Return [x, y] of the center of cell containing provided text 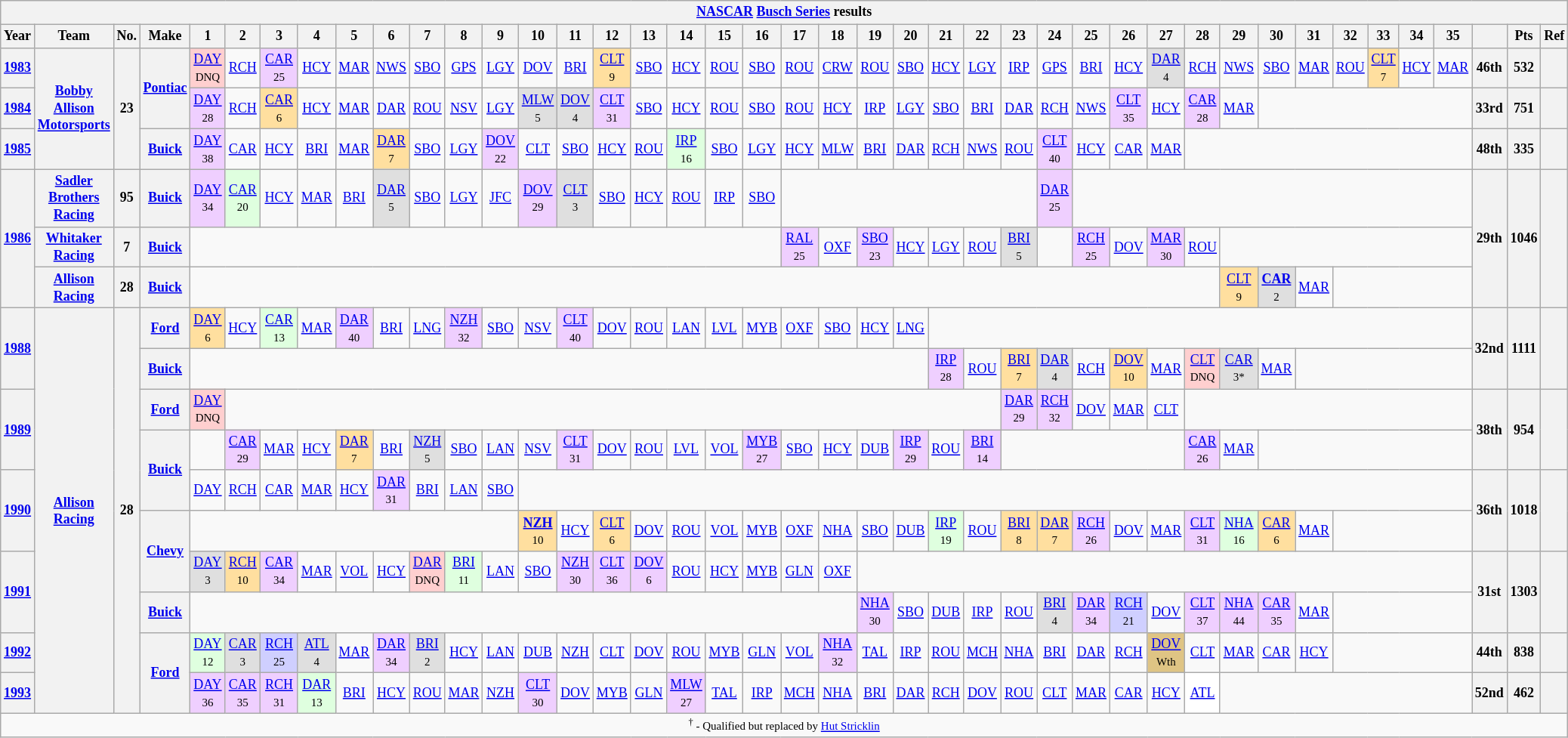
NZH5 [427, 450]
DAR40 [354, 329]
48th [1489, 149]
DOV4 [576, 109]
CLT37 [1202, 612]
BRI7 [1019, 369]
34 [1417, 36]
Sadler Brothers Racing [74, 198]
1303 [1524, 592]
32 [1350, 36]
954 [1524, 429]
33 [1384, 36]
13 [649, 36]
29 [1239, 36]
27 [1166, 36]
32nd [1489, 349]
22 [983, 36]
1985 [18, 149]
SBO23 [875, 247]
33rd [1489, 109]
DAR31 [391, 490]
DAY12 [208, 653]
5 [354, 36]
14 [686, 36]
35 [1453, 36]
52nd [1489, 693]
DAY36 [208, 693]
1991 [18, 592]
1993 [18, 693]
DAY3 [208, 572]
15 [724, 36]
CAR2 [1276, 288]
8 [464, 36]
CLT7 [1384, 68]
18 [837, 36]
DAR13 [316, 693]
ATL [1202, 693]
12 [612, 36]
NHA32 [837, 653]
CAR20 [243, 198]
30 [1276, 36]
DAY38 [208, 149]
MLW5 [538, 109]
MLW [837, 149]
DAR29 [1019, 409]
RCH31 [279, 693]
1988 [18, 349]
CLT30 [538, 693]
4 [316, 36]
CAR3* [1239, 369]
532 [1524, 68]
1983 [18, 68]
19 [875, 36]
Year [18, 36]
38th [1489, 429]
1111 [1524, 349]
RAL25 [800, 247]
46th [1489, 68]
1986 [18, 239]
DAY6 [208, 329]
1018 [1524, 511]
CLT35 [1128, 109]
1984 [18, 109]
335 [1524, 149]
BRI4 [1054, 612]
DAR25 [1054, 198]
CAR13 [279, 329]
RCH26 [1091, 531]
2 [243, 36]
ATL4 [316, 653]
RCH21 [1128, 612]
CAR34 [279, 572]
1992 [18, 653]
26 [1128, 36]
DAY34 [208, 198]
Chevy [165, 551]
1989 [18, 429]
462 [1524, 693]
BRI5 [1019, 247]
CAR26 [1202, 450]
16 [762, 36]
31 [1314, 36]
DAR5 [391, 198]
NHA30 [875, 612]
1046 [1524, 239]
NHA16 [1239, 531]
6 [391, 36]
Ref [1554, 36]
Bobby Allison Motorsports [74, 109]
DOV6 [649, 572]
44th [1489, 653]
RCH10 [243, 572]
JFC [501, 198]
1990 [18, 511]
Pontiac [165, 88]
NZH30 [576, 572]
Pts [1524, 36]
CAR29 [243, 450]
CLT3 [576, 198]
MLW27 [686, 693]
DOV29 [538, 198]
IRP29 [911, 450]
DAY [208, 490]
BRI2 [427, 653]
CLTDNQ [1202, 369]
DOVWth [1166, 653]
29th [1489, 239]
10 [538, 36]
Team [74, 36]
RCH32 [1054, 409]
24 [1054, 36]
36th [1489, 511]
CAR3 [243, 653]
20 [911, 36]
Make [165, 36]
MYB27 [762, 450]
21 [946, 36]
31st [1489, 592]
751 [1524, 109]
CAR28 [1202, 109]
BRI14 [983, 450]
BRI8 [1019, 531]
DAY28 [208, 109]
CLT36 [612, 572]
DOV10 [1128, 369]
1 [208, 36]
CLT6 [612, 531]
IRP16 [686, 149]
MAR30 [1166, 247]
Whitaker Racing [74, 247]
No. [127, 36]
DARDNQ [427, 572]
9 [501, 36]
BRI11 [464, 572]
25 [1091, 36]
CRW [837, 68]
838 [1524, 653]
IRP19 [946, 531]
95 [127, 198]
NZH32 [464, 329]
3 [279, 36]
NZH10 [538, 531]
11 [576, 36]
NASCAR Busch Series results [784, 12]
DOV22 [501, 149]
17 [800, 36]
IRP28 [946, 369]
NHA44 [1239, 612]
† - Qualified but replaced by Hut Stricklin [784, 725]
CAR25 [279, 68]
